Return the (X, Y) coordinate for the center point of the cell that contains the specified text.  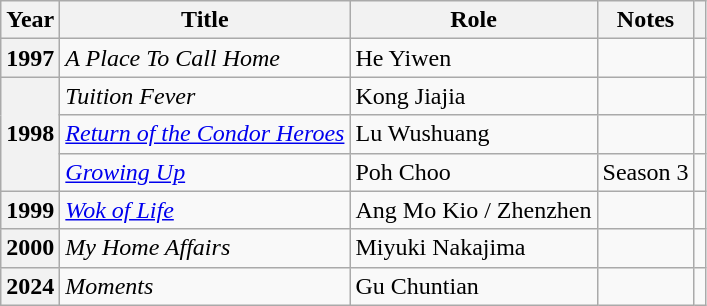
A Place To Call Home (205, 58)
Ang Mo Kio / Zhenzhen (474, 210)
Kong Jiajia (474, 96)
2000 (30, 248)
Gu Chuntian (474, 286)
2024 (30, 286)
Wok of Life (205, 210)
Growing Up (205, 172)
Role (474, 20)
Year (30, 20)
Moments (205, 286)
My Home Affairs (205, 248)
He Yiwen (474, 58)
1997 (30, 58)
Miyuki Nakajima (474, 248)
Title (205, 20)
Poh Choo (474, 172)
1999 (30, 210)
Season 3 (646, 172)
Tuition Fever (205, 96)
Notes (646, 20)
Lu Wushuang (474, 134)
Return of the Condor Heroes (205, 134)
1998 (30, 134)
